Locate the cell with the specified text and output its [X, Y] center coordinate. 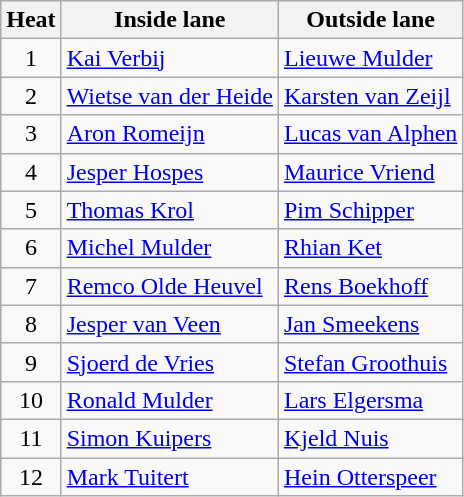
9 [31, 362]
10 [31, 400]
Lars Elgersma [370, 400]
Maurice Vriend [370, 172]
Rens Boekhoff [370, 286]
Stefan Groothuis [370, 362]
Inside lane [170, 20]
Lieuwe Mulder [370, 58]
3 [31, 134]
Lucas van Alphen [370, 134]
Aron Romeijn [170, 134]
Outside lane [370, 20]
Kai Verbij [170, 58]
Rhian Ket [370, 248]
Hein Otterspeer [370, 477]
5 [31, 210]
Ronald Mulder [170, 400]
Karsten van Zeijl [370, 96]
12 [31, 477]
Kjeld Nuis [370, 438]
Pim Schipper [370, 210]
Sjoerd de Vries [170, 362]
Jesper Hospes [170, 172]
8 [31, 324]
Jan Smeekens [370, 324]
2 [31, 96]
7 [31, 286]
Thomas Krol [170, 210]
Jesper van Veen [170, 324]
1 [31, 58]
11 [31, 438]
Remco Olde Heuvel [170, 286]
6 [31, 248]
4 [31, 172]
Mark Tuitert [170, 477]
Wietse van der Heide [170, 96]
Simon Kuipers [170, 438]
Heat [31, 20]
Michel Mulder [170, 248]
